For the text-containing cell, return its midpoint in (x, y) coordinate format. 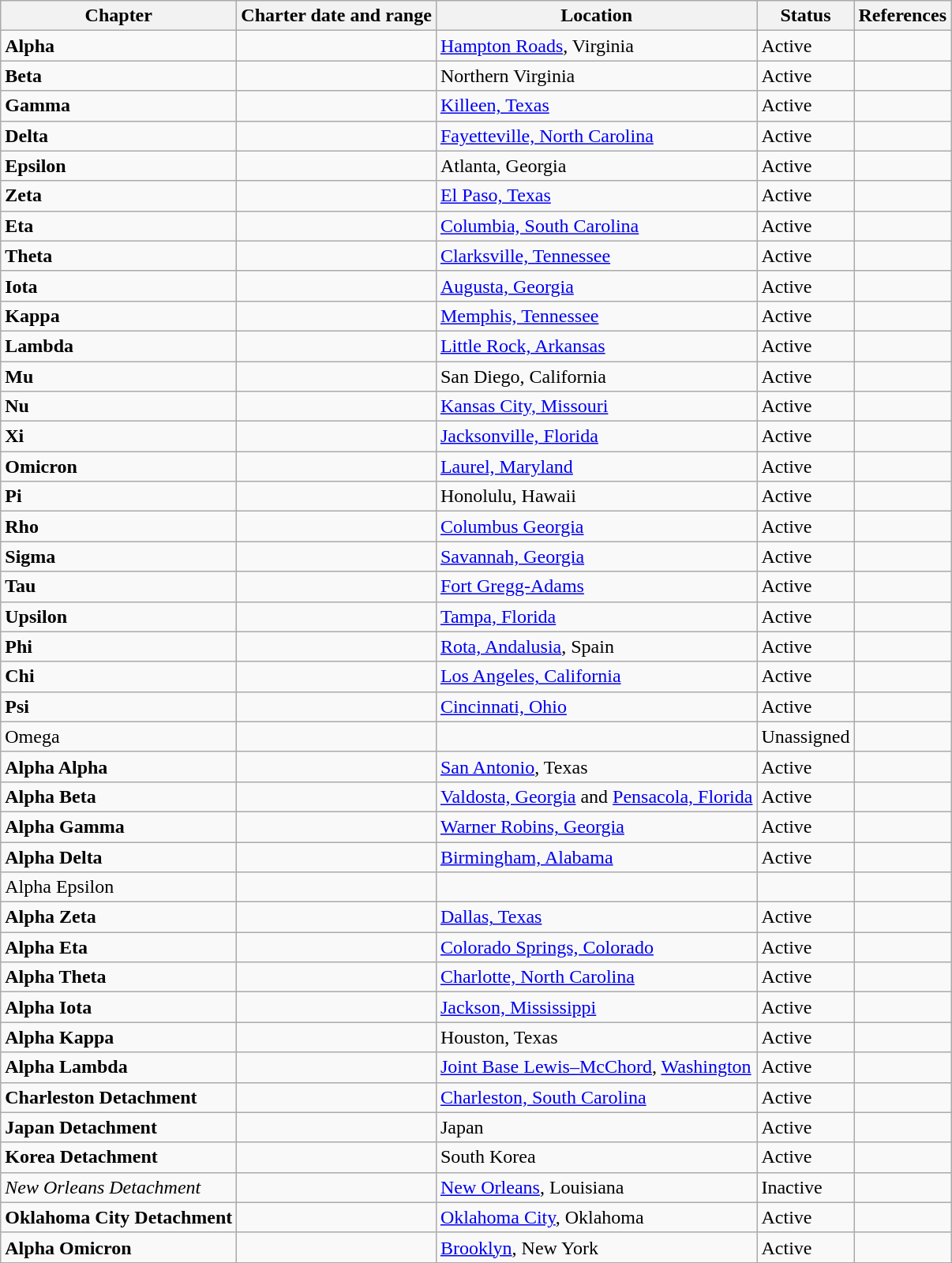
Lambda (118, 346)
Charter date and range (336, 16)
Chi (118, 676)
Alpha Omicron (118, 1247)
Warner Robins, Georgia (597, 826)
Japan Detachment (118, 1127)
Laurel, Maryland (597, 467)
Valdosta, Georgia and Pensacola, Florida (597, 796)
Northern Virginia (597, 76)
Alpha Beta (118, 796)
Joint Base Lewis–McChord, Washington (597, 1067)
Colorado Springs, Colorado (597, 947)
Epsilon (118, 166)
Alpha Epsilon (118, 887)
Oklahoma City Detachment (118, 1217)
Omicron (118, 467)
Zeta (118, 196)
Alpha Alpha (118, 766)
San Diego, California (597, 377)
Los Angeles, California (597, 676)
Upsilon (118, 617)
Alpha Delta (118, 856)
Japan (597, 1127)
Rho (118, 527)
Little Rock, Arkansas (597, 346)
Tau (118, 587)
Eta (118, 226)
Dallas, Texas (597, 917)
El Paso, Texas (597, 196)
Korea Detachment (118, 1157)
Columbia, South Carolina (597, 226)
Kansas City, Missouri (597, 407)
Chapter (118, 16)
Unassigned (805, 736)
Gamma (118, 106)
Columbus Georgia (597, 527)
Kappa (118, 316)
Alpha Theta (118, 977)
Pi (118, 497)
Hampton Roads, Virginia (597, 46)
Augusta, Georgia (597, 286)
New Orleans Detachment (118, 1187)
Alpha Iota (118, 1007)
Charleston Detachment (118, 1097)
Alpha Lambda (118, 1067)
Brooklyn, New York (597, 1247)
Honolulu, Hawaii (597, 497)
Jacksonville, Florida (597, 437)
Alpha Eta (118, 947)
Location (597, 16)
Alpha (118, 46)
Oklahoma City, Oklahoma (597, 1217)
Killeen, Texas (597, 106)
Fayetteville, North Carolina (597, 136)
Alpha Kappa (118, 1037)
Jackson, Mississippi (597, 1007)
New Orleans, Louisiana (597, 1187)
Nu (118, 407)
Fort Gregg-Adams (597, 587)
Tampa, Florida (597, 617)
San Antonio, Texas (597, 766)
Psi (118, 706)
Houston, Texas (597, 1037)
Inactive (805, 1187)
Status (805, 16)
References (903, 16)
Iota (118, 286)
Xi (118, 437)
South Korea (597, 1157)
Mu (118, 377)
Alpha Gamma (118, 826)
Clarksville, Tennessee (597, 256)
Alpha Zeta (118, 917)
Omega (118, 736)
Atlanta, Georgia (597, 166)
Delta (118, 136)
Cincinnati, Ohio (597, 706)
Beta (118, 76)
Theta (118, 256)
Savannah, Georgia (597, 557)
Birmingham, Alabama (597, 856)
Sigma (118, 557)
Charlotte, North Carolina (597, 977)
Charleston, South Carolina (597, 1097)
Memphis, Tennessee (597, 316)
Phi (118, 646)
Rota, Andalusia, Spain (597, 646)
